Find where the given text appears and provide that cell's center as [X, Y] coordinate. 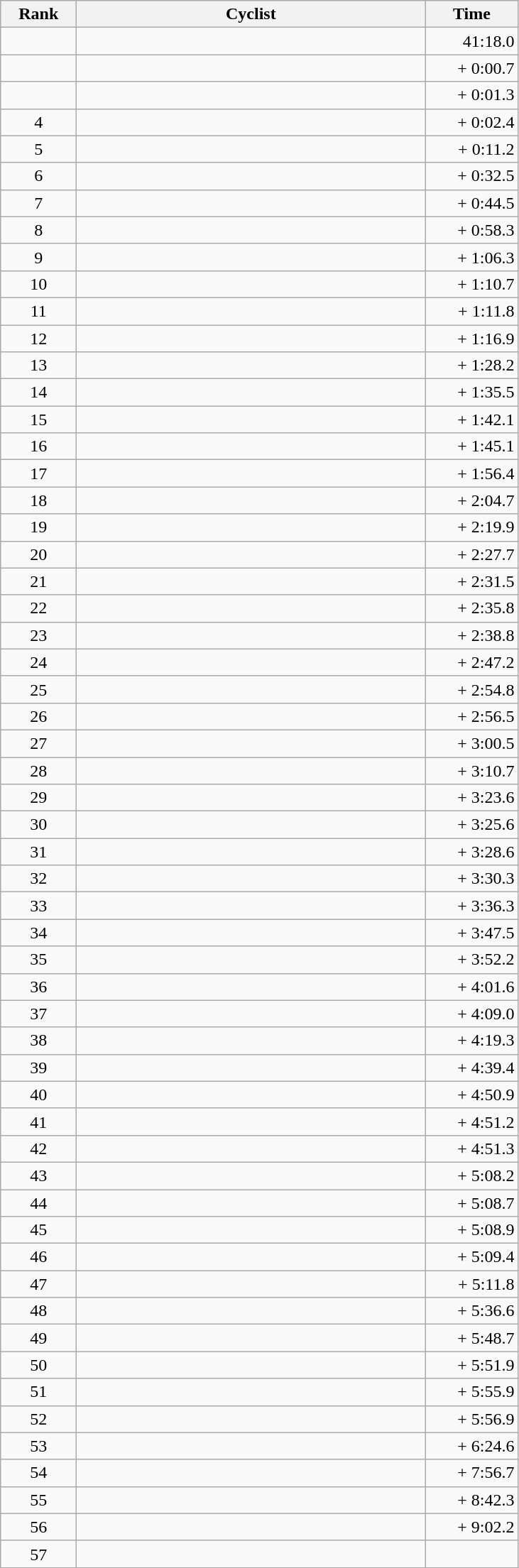
52 [38, 1419]
Cyclist [251, 14]
7 [38, 203]
19 [38, 527]
33 [38, 906]
28 [38, 770]
+ 4:39.4 [471, 1068]
+ 2:19.9 [471, 527]
+ 2:27.7 [471, 554]
15 [38, 420]
+ 3:10.7 [471, 770]
+ 0:58.3 [471, 230]
30 [38, 825]
21 [38, 581]
+ 3:00.5 [471, 743]
41:18.0 [471, 41]
22 [38, 608]
+ 2:31.5 [471, 581]
Time [471, 14]
12 [38, 339]
+ 1:56.4 [471, 473]
+ 4:51.2 [471, 1122]
+ 4:50.9 [471, 1095]
38 [38, 1041]
+ 1:06.3 [471, 257]
46 [38, 1257]
10 [38, 284]
+ 0:00.7 [471, 68]
+ 8:42.3 [471, 1500]
45 [38, 1230]
25 [38, 689]
4 [38, 122]
43 [38, 1175]
+ 2:35.8 [471, 608]
6 [38, 176]
+ 1:35.5 [471, 393]
16 [38, 446]
35 [38, 960]
+ 3:23.6 [471, 798]
51 [38, 1392]
55 [38, 1500]
31 [38, 852]
5 [38, 149]
+ 5:51.9 [471, 1365]
+ 0:01.3 [471, 95]
+ 3:25.6 [471, 825]
42 [38, 1148]
17 [38, 473]
44 [38, 1203]
34 [38, 933]
+ 5:11.8 [471, 1284]
+ 5:55.9 [471, 1392]
+ 3:52.2 [471, 960]
48 [38, 1311]
20 [38, 554]
26 [38, 716]
11 [38, 311]
+ 3:36.3 [471, 906]
+ 1:11.8 [471, 311]
+ 0:44.5 [471, 203]
+ 6:24.6 [471, 1446]
+ 5:56.9 [471, 1419]
39 [38, 1068]
29 [38, 798]
+ 0:32.5 [471, 176]
+ 4:51.3 [471, 1148]
36 [38, 987]
57 [38, 1554]
+ 0:02.4 [471, 122]
+ 4:01.6 [471, 987]
+ 5:48.7 [471, 1338]
41 [38, 1122]
+ 3:28.6 [471, 852]
40 [38, 1095]
+ 2:04.7 [471, 500]
23 [38, 635]
+ 2:54.8 [471, 689]
+ 5:08.2 [471, 1175]
Rank [38, 14]
47 [38, 1284]
32 [38, 879]
+ 3:30.3 [471, 879]
14 [38, 393]
37 [38, 1014]
8 [38, 230]
+ 2:38.8 [471, 635]
53 [38, 1446]
+ 1:28.2 [471, 366]
50 [38, 1365]
+ 1:45.1 [471, 446]
+ 9:02.2 [471, 1527]
56 [38, 1527]
+ 5:36.6 [471, 1311]
+ 7:56.7 [471, 1473]
27 [38, 743]
9 [38, 257]
49 [38, 1338]
+ 4:09.0 [471, 1014]
+ 4:19.3 [471, 1041]
+ 5:09.4 [471, 1257]
13 [38, 366]
+ 5:08.9 [471, 1230]
+ 0:11.2 [471, 149]
+ 1:42.1 [471, 420]
+ 2:56.5 [471, 716]
+ 2:47.2 [471, 662]
+ 3:47.5 [471, 933]
18 [38, 500]
+ 1:16.9 [471, 339]
54 [38, 1473]
+ 5:08.7 [471, 1203]
+ 1:10.7 [471, 284]
24 [38, 662]
